Find where the given text appears and provide that cell's center as (X, Y) coordinate. 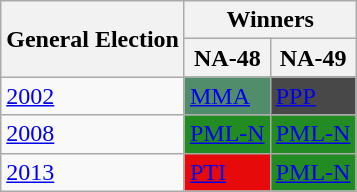
General Election (93, 39)
NA-48 (227, 58)
PPP (313, 96)
2002 (93, 96)
Winners (270, 20)
NA-49 (313, 58)
2008 (93, 134)
MMA (227, 96)
2013 (93, 172)
PTI (227, 172)
